Return the [x, y] coordinate for the center point of the cell that contains the specified text.  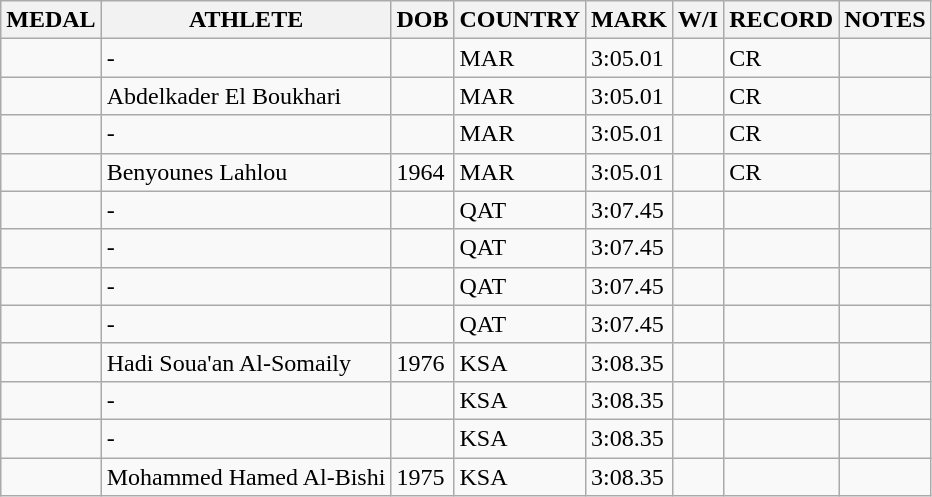
COUNTRY [520, 20]
NOTES [885, 20]
1975 [422, 477]
1976 [422, 362]
Mohammed Hamed Al-Bishi [246, 477]
DOB [422, 20]
1964 [422, 172]
RECORD [782, 20]
Hadi Soua'an Al-Somaily [246, 362]
Abdelkader El Boukhari [246, 96]
W/I [698, 20]
ATHLETE [246, 20]
MARK [628, 20]
MEDAL [51, 20]
Benyounes Lahlou [246, 172]
